Detect which cell encompasses the target text, then output its [x, y] center coordinate. 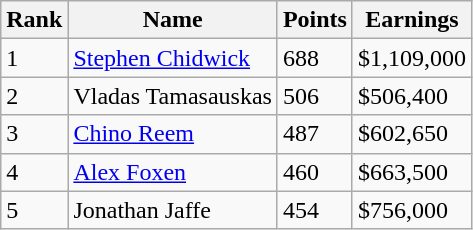
$1,109,000 [412, 58]
Name [173, 20]
5 [34, 210]
2 [34, 96]
$602,650 [412, 134]
4 [34, 172]
Vladas Tamasauskas [173, 96]
506 [314, 96]
Stephen Chidwick [173, 58]
3 [34, 134]
Rank [34, 20]
487 [314, 134]
$663,500 [412, 172]
Earnings [412, 20]
$506,400 [412, 96]
Alex Foxen [173, 172]
$756,000 [412, 210]
Chino Reem [173, 134]
1 [34, 58]
688 [314, 58]
454 [314, 210]
Points [314, 20]
460 [314, 172]
Jonathan Jaffe [173, 210]
